Output the [X, Y] coordinate of the center of the cell containing the given text.  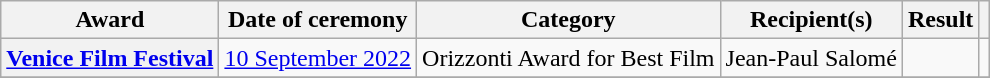
Recipient(s) [811, 20]
Jean-Paul Salomé [811, 58]
Award [110, 20]
Date of ceremony [318, 20]
10 September 2022 [318, 58]
Result [940, 20]
Venice Film Festival [110, 58]
Orizzonti Award for Best Film [568, 58]
Category [568, 20]
